Output the (X, Y) coordinate of the center of the cell containing the given text.  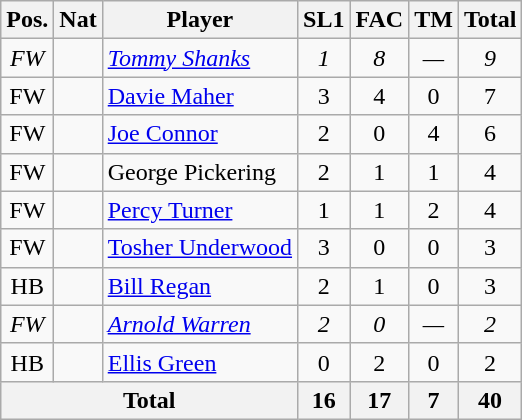
Player (200, 20)
Nat (78, 20)
FAC (380, 20)
Arnold Warren (200, 324)
SL1 (324, 20)
16 (324, 400)
Tommy Shanks (200, 58)
Bill Regan (200, 286)
Ellis Green (200, 362)
40 (490, 400)
17 (380, 400)
Pos. (28, 20)
Tosher Underwood (200, 248)
Percy Turner (200, 210)
Joe Connor (200, 134)
6 (490, 134)
8 (380, 58)
9 (490, 58)
Davie Maher (200, 96)
TM (434, 20)
George Pickering (200, 172)
